Locate the cell with the specified text and output its [X, Y] center coordinate. 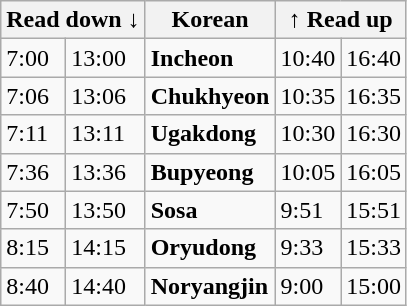
15:00 [374, 286]
10:30 [308, 134]
16:05 [374, 172]
7:00 [34, 58]
13:11 [106, 134]
Bupyeong [210, 172]
15:51 [374, 210]
Korean [210, 20]
9:51 [308, 210]
13:50 [106, 210]
Read down ↓ [73, 20]
9:33 [308, 248]
14:15 [106, 248]
Ugakdong [210, 134]
8:40 [34, 286]
10:05 [308, 172]
13:36 [106, 172]
Chukhyeon [210, 96]
↑ Read up [340, 20]
8:15 [34, 248]
Incheon [210, 58]
7:50 [34, 210]
16:30 [374, 134]
7:36 [34, 172]
10:40 [308, 58]
16:40 [374, 58]
Noryangjin [210, 286]
Sosa [210, 210]
15:33 [374, 248]
10:35 [308, 96]
9:00 [308, 286]
13:06 [106, 96]
13:00 [106, 58]
7:11 [34, 134]
Oryudong [210, 248]
16:35 [374, 96]
14:40 [106, 286]
7:06 [34, 96]
